Identify which cell holds the provided text, then report its [X, Y] central coordinate. 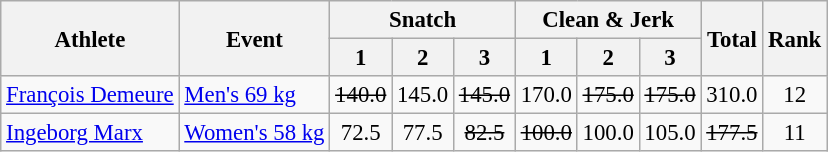
177.5 [732, 133]
105.0 [670, 133]
Women's 58 kg [254, 133]
Event [254, 38]
Ingeborg Marx [90, 133]
12 [795, 95]
310.0 [732, 95]
72.5 [361, 133]
11 [795, 133]
Athlete [90, 38]
Men's 69 kg [254, 95]
Total [732, 38]
Clean & Jerk [608, 20]
77.5 [423, 133]
140.0 [361, 95]
François Demeure [90, 95]
Rank [795, 38]
82.5 [485, 133]
Snatch [423, 20]
170.0 [546, 95]
